Find where the given text appears and provide that cell's center as [X, Y] coordinate. 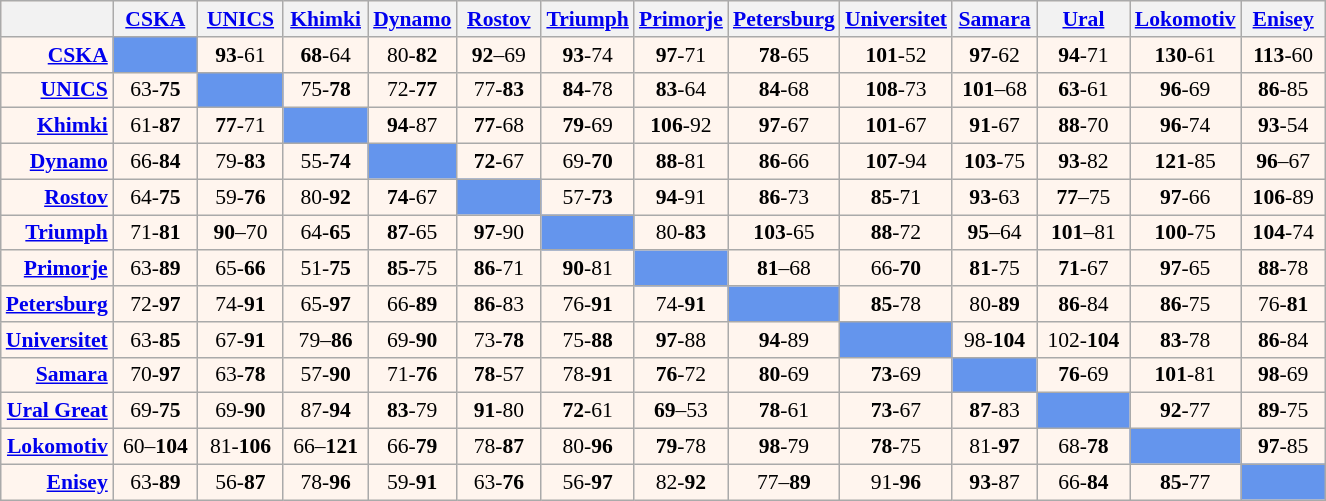
97-85 [1284, 447]
93-87 [994, 482]
91-96 [896, 482]
64-75 [156, 197]
78-75 [896, 447]
77-68 [498, 126]
100-75 [1186, 233]
81-75 [994, 269]
Ural [1084, 19]
56-87 [240, 482]
97-88 [681, 340]
81-106 [240, 447]
76-69 [1084, 375]
101–81 [1084, 233]
64-65 [326, 233]
71-81 [156, 233]
84-68 [784, 90]
63-75 [156, 90]
88-72 [896, 233]
73-69 [896, 375]
78-96 [326, 482]
121-85 [1186, 162]
60–104 [156, 447]
81-97 [994, 447]
86-85 [1284, 90]
88-78 [1284, 269]
69-70 [588, 162]
63-76 [498, 482]
80-83 [681, 233]
70-97 [156, 375]
59-76 [240, 197]
78-87 [498, 447]
77-71 [240, 126]
68-64 [326, 55]
95–64 [994, 233]
66-79 [412, 447]
94-87 [412, 126]
66-89 [412, 304]
101-81 [1186, 375]
97-90 [498, 233]
84-78 [588, 90]
97-65 [1186, 269]
130-61 [1186, 55]
81–68 [784, 269]
96–67 [1284, 162]
85-75 [412, 269]
98-104 [994, 340]
67-91 [240, 340]
86-71 [498, 269]
101–68 [994, 90]
56-97 [588, 482]
93-74 [588, 55]
104-74 [1284, 233]
80-69 [784, 375]
63-85 [156, 340]
103-65 [784, 233]
77–89 [784, 482]
102-104 [1084, 340]
55-74 [326, 162]
63-78 [240, 375]
71-76 [412, 375]
90-81 [588, 269]
94-91 [681, 197]
107-94 [896, 162]
76-72 [681, 375]
79–86 [326, 340]
78-91 [588, 375]
68-78 [1084, 447]
72-61 [588, 411]
80-96 [588, 447]
97-66 [1186, 197]
92–69 [498, 55]
82-92 [681, 482]
80-82 [412, 55]
80-92 [326, 197]
91-80 [498, 411]
87-94 [326, 411]
93-63 [994, 197]
87-65 [412, 233]
65-97 [326, 304]
93-82 [1084, 162]
69–53 [681, 411]
66–121 [326, 447]
93-54 [1284, 126]
73-78 [498, 340]
71-67 [1084, 269]
79-83 [240, 162]
78-65 [784, 55]
80-89 [994, 304]
83-64 [681, 90]
57-90 [326, 375]
73-67 [896, 411]
61-87 [156, 126]
97-62 [994, 55]
79-69 [588, 126]
76-81 [1284, 304]
87-83 [994, 411]
92-77 [1186, 411]
91-67 [994, 126]
97-67 [784, 126]
72-77 [412, 90]
101-52 [896, 55]
63-61 [1084, 90]
85-78 [896, 304]
65-66 [240, 269]
108-73 [896, 90]
96-69 [1186, 90]
83-78 [1186, 340]
72-67 [498, 162]
106-89 [1284, 197]
51-75 [326, 269]
72-97 [156, 304]
77–75 [1084, 197]
106-92 [681, 126]
75-78 [326, 90]
57-73 [588, 197]
Ural Great [57, 411]
89-75 [1284, 411]
86-73 [784, 197]
66-70 [896, 269]
103-75 [994, 162]
78-61 [784, 411]
86-66 [784, 162]
94-71 [1084, 55]
88-81 [681, 162]
93-61 [240, 55]
59-91 [412, 482]
98-79 [784, 447]
94-89 [784, 340]
75-88 [588, 340]
77-83 [498, 90]
85-71 [896, 197]
76-91 [588, 304]
74-67 [412, 197]
90–70 [240, 233]
97-71 [681, 55]
88-70 [1084, 126]
83-79 [412, 411]
86-83 [498, 304]
96-74 [1186, 126]
79-78 [681, 447]
85-77 [1186, 482]
78-57 [498, 375]
101-67 [896, 126]
113-60 [1284, 55]
69-75 [156, 411]
86-75 [1186, 304]
98-69 [1284, 375]
